From the cell containing the given text, extract its center point as (x, y) coordinate. 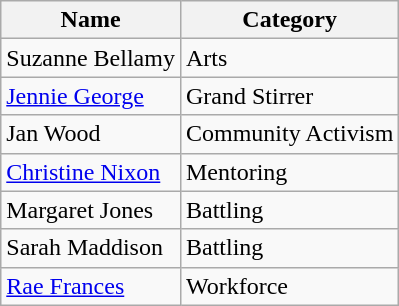
Suzanne Bellamy (91, 58)
Name (91, 20)
Mentoring (289, 172)
Christine Nixon (91, 172)
Category (289, 20)
Jan Wood (91, 134)
Workforce (289, 286)
Sarah Maddison (91, 248)
Arts (289, 58)
Grand Stirrer (289, 96)
Community Activism (289, 134)
Margaret Jones (91, 210)
Jennie George (91, 96)
Rae Frances (91, 286)
